Pinpoint the cell where the given text exists, returning its [X, Y] midpoint coordinate. 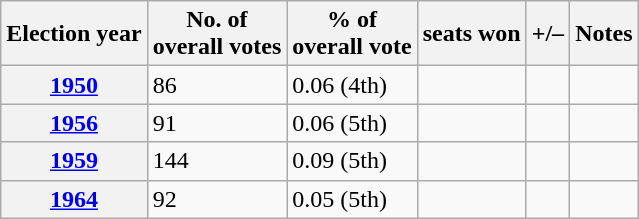
91 [217, 123]
0.09 (5th) [352, 161]
No. ofoverall votes [217, 34]
seats won [472, 34]
0.06 (4th) [352, 85]
0.06 (5th) [352, 123]
+/– [548, 34]
% ofoverall vote [352, 34]
1964 [74, 199]
1950 [74, 85]
Election year [74, 34]
92 [217, 199]
86 [217, 85]
144 [217, 161]
1956 [74, 123]
0.05 (5th) [352, 199]
1959 [74, 161]
Notes [604, 34]
